From the cell containing the given text, extract its center point as [x, y] coordinate. 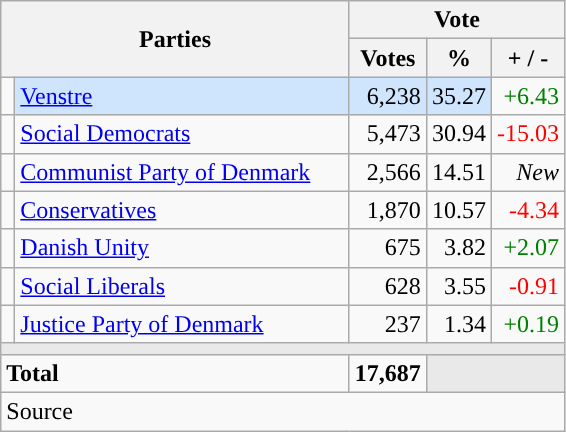
17,687 [388, 373]
Social Democrats [182, 134]
Votes [388, 58]
-15.03 [528, 134]
2,566 [388, 172]
Parties [176, 39]
Source [283, 411]
3.55 [458, 286]
-4.34 [528, 210]
+0.19 [528, 324]
Communist Party of Denmark [182, 172]
628 [388, 286]
6,238 [388, 96]
237 [388, 324]
Danish Unity [182, 248]
% [458, 58]
Total [176, 373]
+2.07 [528, 248]
1,870 [388, 210]
Social Liberals [182, 286]
14.51 [458, 172]
New [528, 172]
+6.43 [528, 96]
Justice Party of Denmark [182, 324]
35.27 [458, 96]
10.57 [458, 210]
5,473 [388, 134]
30.94 [458, 134]
675 [388, 248]
Vote [456, 20]
1.34 [458, 324]
+ / - [528, 58]
Venstre [182, 96]
3.82 [458, 248]
Conservatives [182, 210]
-0.91 [528, 286]
